Provide the [x, y] coordinate of the cell's center where the given text is located.  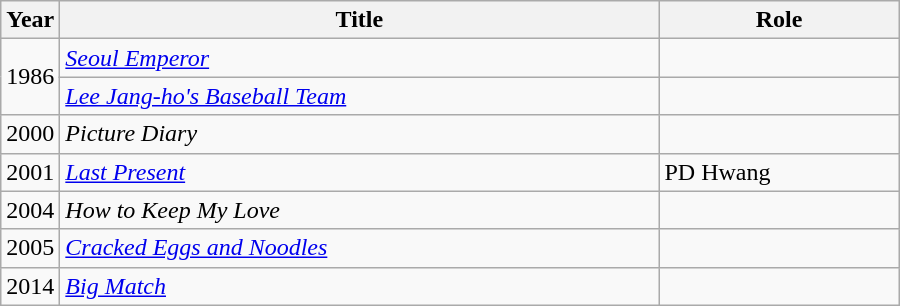
Lee Jang-ho's Baseball Team [360, 96]
How to Keep My Love [360, 210]
Cracked Eggs and Noodles [360, 248]
2001 [30, 172]
Seoul Emperor [360, 58]
2000 [30, 134]
PD Hwang [779, 172]
Year [30, 20]
Big Match [360, 286]
Last Present [360, 172]
Role [779, 20]
Title [360, 20]
2014 [30, 286]
2005 [30, 248]
1986 [30, 77]
2004 [30, 210]
Picture Diary [360, 134]
